Extract the [X, Y] coordinate from the center of the cell holding the provided text.  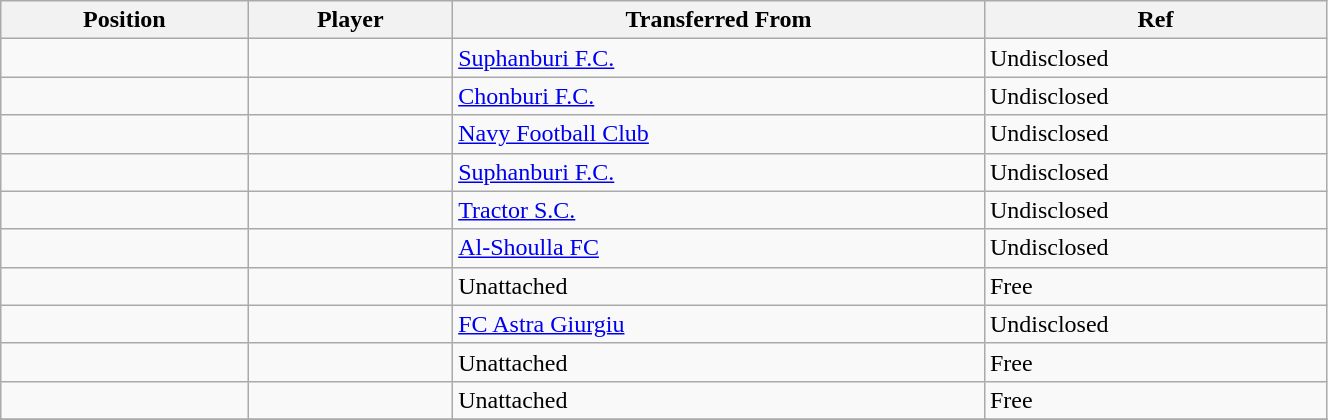
Al-Shoulla FC [719, 248]
Navy Football Club [719, 134]
Position [124, 20]
Transferred From [719, 20]
Player [350, 20]
Ref [1155, 20]
Chonburi F.C. [719, 96]
FC Astra Giurgiu [719, 324]
Tractor S.C. [719, 210]
